Scan for the cell matching the given text and deliver its (x, y) coordinate at center. 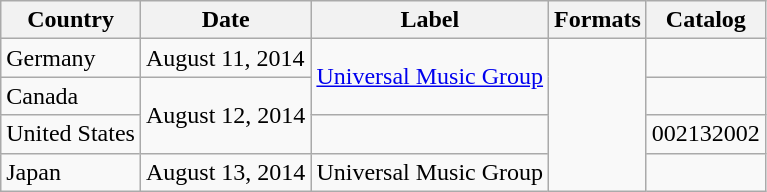
Label (430, 20)
Country (71, 20)
August 11, 2014 (225, 58)
United States (71, 134)
Japan (71, 172)
Date (225, 20)
Formats (598, 20)
002132002 (706, 134)
August 13, 2014 (225, 172)
August 12, 2014 (225, 115)
Canada (71, 96)
Catalog (706, 20)
Germany (71, 58)
